Return the (x, y) coordinate for the center point of the cell that contains the specified text.  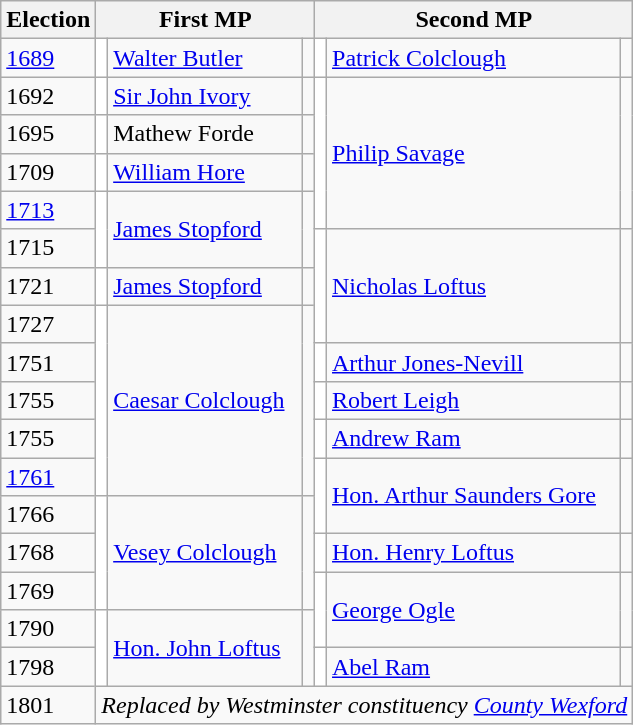
Replaced by Westminster constituency County Wexford (364, 705)
1769 (48, 591)
Hon. Arthur Saunders Gore (474, 496)
Hon. John Loftus (206, 648)
First MP (206, 20)
Walter Butler (206, 58)
1692 (48, 96)
1761 (48, 477)
William Hore (206, 172)
Robert Leigh (474, 400)
1798 (48, 667)
Election (48, 20)
1695 (48, 134)
1727 (48, 324)
1790 (48, 629)
1751 (48, 362)
Mathew Forde (206, 134)
1766 (48, 515)
George Ogle (474, 610)
1801 (48, 705)
1689 (48, 58)
Sir John Ivory (206, 96)
1713 (48, 210)
1721 (48, 286)
Hon. Henry Loftus (474, 553)
1715 (48, 248)
Second MP (474, 20)
Arthur Jones-Nevill (474, 362)
Vesey Colclough (206, 553)
Abel Ram (474, 667)
Nicholas Loftus (474, 286)
Andrew Ram (474, 438)
Caesar Colclough (206, 400)
Patrick Colclough (474, 58)
1768 (48, 553)
Philip Savage (474, 153)
1709 (48, 172)
